From the cell containing the given text, extract its center point as [x, y] coordinate. 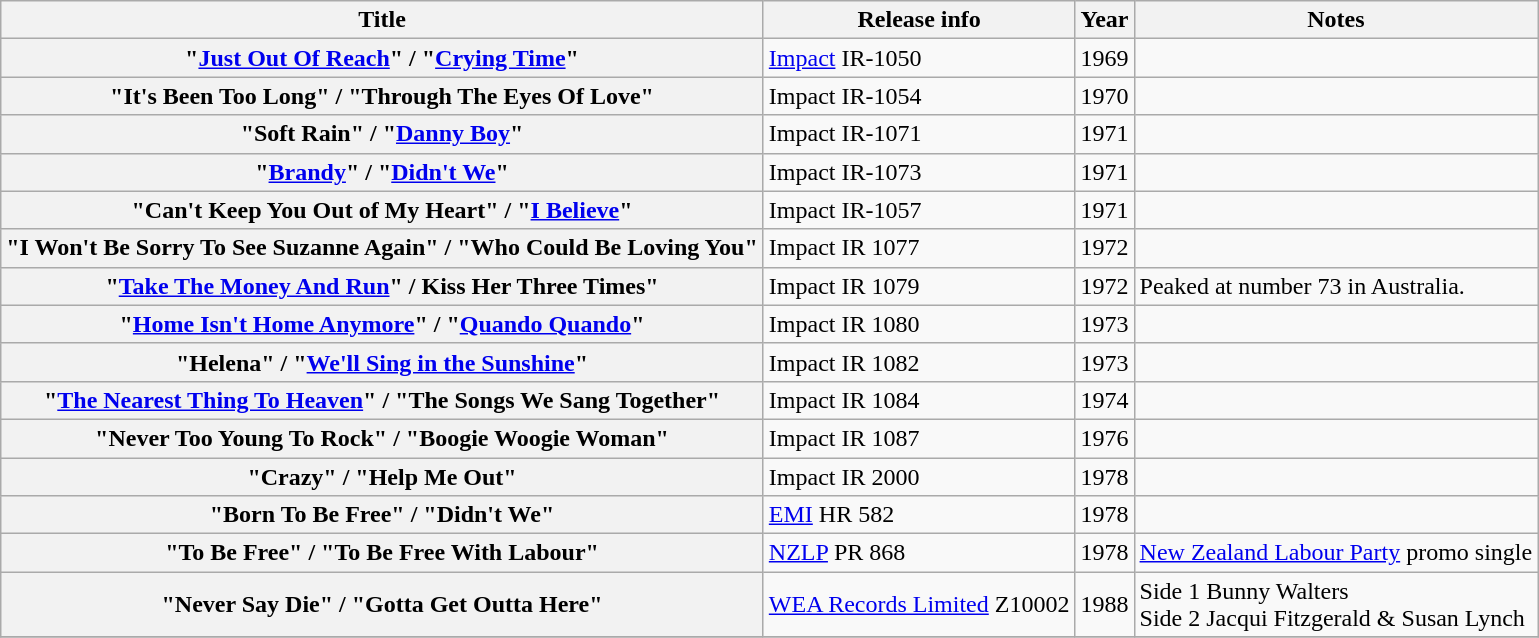
WEA Records Limited Z10002 [919, 604]
"Can't Keep You Out of My Heart" / "I Believe" [382, 210]
Impact IR-1073 [919, 172]
"Never Too Young To Rock" / "Boogie Woogie Woman" [382, 438]
Impact IR 1080 [919, 324]
Impact IR 2000 [919, 477]
1988 [1104, 604]
Impact IR-1050 [919, 58]
"Crazy" / "Help Me Out" [382, 477]
NZLP PR 868 [919, 553]
Impact IR 1079 [919, 286]
"Born To Be Free" / "Didn't We" [382, 515]
"To Be Free" / "To Be Free With Labour" [382, 553]
"The Nearest Thing To Heaven" / "The Songs We Sang Together" [382, 400]
Peaked at number 73 in Australia. [1336, 286]
"Helena" / "We'll Sing in the Sunshine" [382, 362]
Impact IR-1054 [919, 96]
1976 [1104, 438]
Impact IR 1087 [919, 438]
Impact IR 1077 [919, 248]
Impact IR-1071 [919, 134]
"Never Say Die" / "Gotta Get Outta Here" [382, 604]
Year [1104, 20]
"Just Out Of Reach" / "Crying Time" [382, 58]
"Brandy" / "Didn't We" [382, 172]
"Take The Money And Run" / Kiss Her Three Times" [382, 286]
Notes [1336, 20]
Impact IR 1082 [919, 362]
"I Won't Be Sorry To See Suzanne Again" / "Who Could Be Loving You" [382, 248]
Title [382, 20]
EMI HR 582 [919, 515]
"Home Isn't Home Anymore" / "Quando Quando" [382, 324]
Side 1 Bunny WaltersSide 2 Jacqui Fitzgerald & Susan Lynch [1336, 604]
New Zealand Labour Party promo single [1336, 553]
"Soft Rain" / "Danny Boy" [382, 134]
1969 [1104, 58]
Release info [919, 20]
1974 [1104, 400]
1970 [1104, 96]
"It's Been Too Long" / "Through The Eyes Of Love" [382, 96]
Impact IR-1057 [919, 210]
Impact IR 1084 [919, 400]
